Detect which cell encompasses the target text, then output its [X, Y] center coordinate. 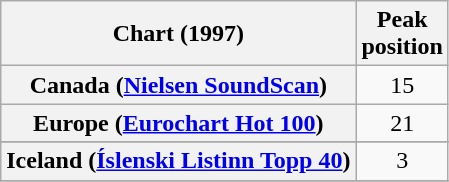
Iceland (Íslenski Listinn Topp 40) [178, 161]
3 [402, 161]
Chart (1997) [178, 34]
Canada (Nielsen SoundScan) [178, 85]
15 [402, 85]
Peakposition [402, 34]
21 [402, 123]
Europe (Eurochart Hot 100) [178, 123]
